Search for the cell housing the specified text and yield its (x, y) center coordinate. 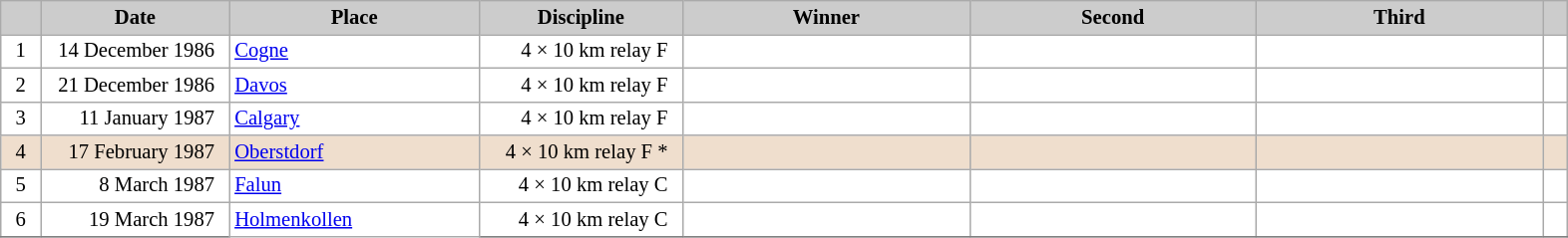
4 × 10 km relay F * (581, 152)
3 (21, 119)
Place (354, 17)
6 (21, 219)
Oberstdorf (354, 152)
5 (21, 185)
14 December 1986 (135, 51)
19 March 1987 (135, 219)
11 January 1987 (135, 119)
4 (21, 152)
Davos (354, 85)
Holmenkollen (354, 219)
Winner (826, 17)
2 (21, 85)
8 March 1987 (135, 185)
17 February 1987 (135, 152)
Second (1113, 17)
Falun (354, 185)
Date (135, 17)
Discipline (581, 17)
1 (21, 51)
Cogne (354, 51)
Calgary (354, 119)
Third (1398, 17)
21 December 1986 (135, 85)
